Search for the cell housing the specified text and yield its [X, Y] center coordinate. 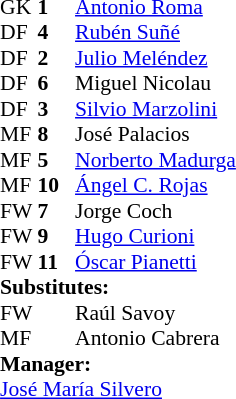
Julio Meléndez [156, 58]
5 [57, 160]
10 [57, 185]
Rubén Suñé [156, 33]
Hugo Curioni [156, 237]
9 [57, 237]
Silvio Marzolini [156, 109]
8 [57, 135]
7 [57, 211]
Raúl Savoy [156, 313]
Miguel Nicolau [156, 83]
Manager: [118, 364]
11 [57, 262]
Substitutes: [118, 287]
Antonio Cabrera [156, 339]
José Palacios [156, 135]
4 [57, 33]
3 [57, 109]
Jorge Coch [156, 211]
Norberto Madurga [156, 160]
6 [57, 83]
Óscar Pianetti [156, 262]
Ángel C. Rojas [156, 185]
2 [57, 58]
